Output the [x, y] coordinate of the center of the cell containing the given text.  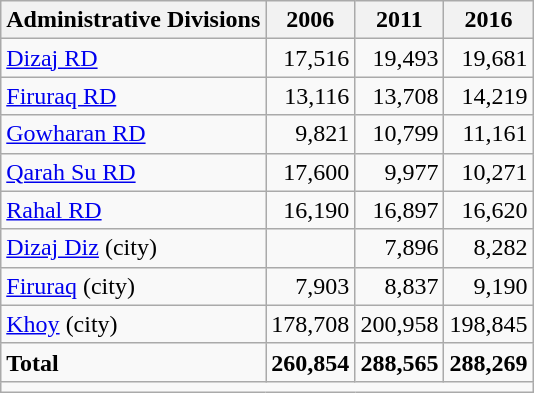
178,708 [310, 324]
8,282 [488, 248]
200,958 [400, 324]
16,190 [310, 210]
9,821 [310, 134]
260,854 [310, 362]
Gowharan RD [134, 134]
17,600 [310, 172]
2011 [400, 20]
9,977 [400, 172]
Khoy (city) [134, 324]
19,681 [488, 58]
Firuraq RD [134, 96]
13,708 [400, 96]
Qarah Su RD [134, 172]
Rahal RD [134, 210]
8,837 [400, 286]
2016 [488, 20]
11,161 [488, 134]
Dizaj RD [134, 58]
10,799 [400, 134]
14,219 [488, 96]
Dizaj Diz (city) [134, 248]
198,845 [488, 324]
288,565 [400, 362]
Administrative Divisions [134, 20]
7,896 [400, 248]
10,271 [488, 172]
Firuraq (city) [134, 286]
Total [134, 362]
13,116 [310, 96]
288,269 [488, 362]
19,493 [400, 58]
9,190 [488, 286]
16,897 [400, 210]
2006 [310, 20]
16,620 [488, 210]
17,516 [310, 58]
7,903 [310, 286]
